Capture the cell that displays the provided text and extract its [X, Y] central coordinate. 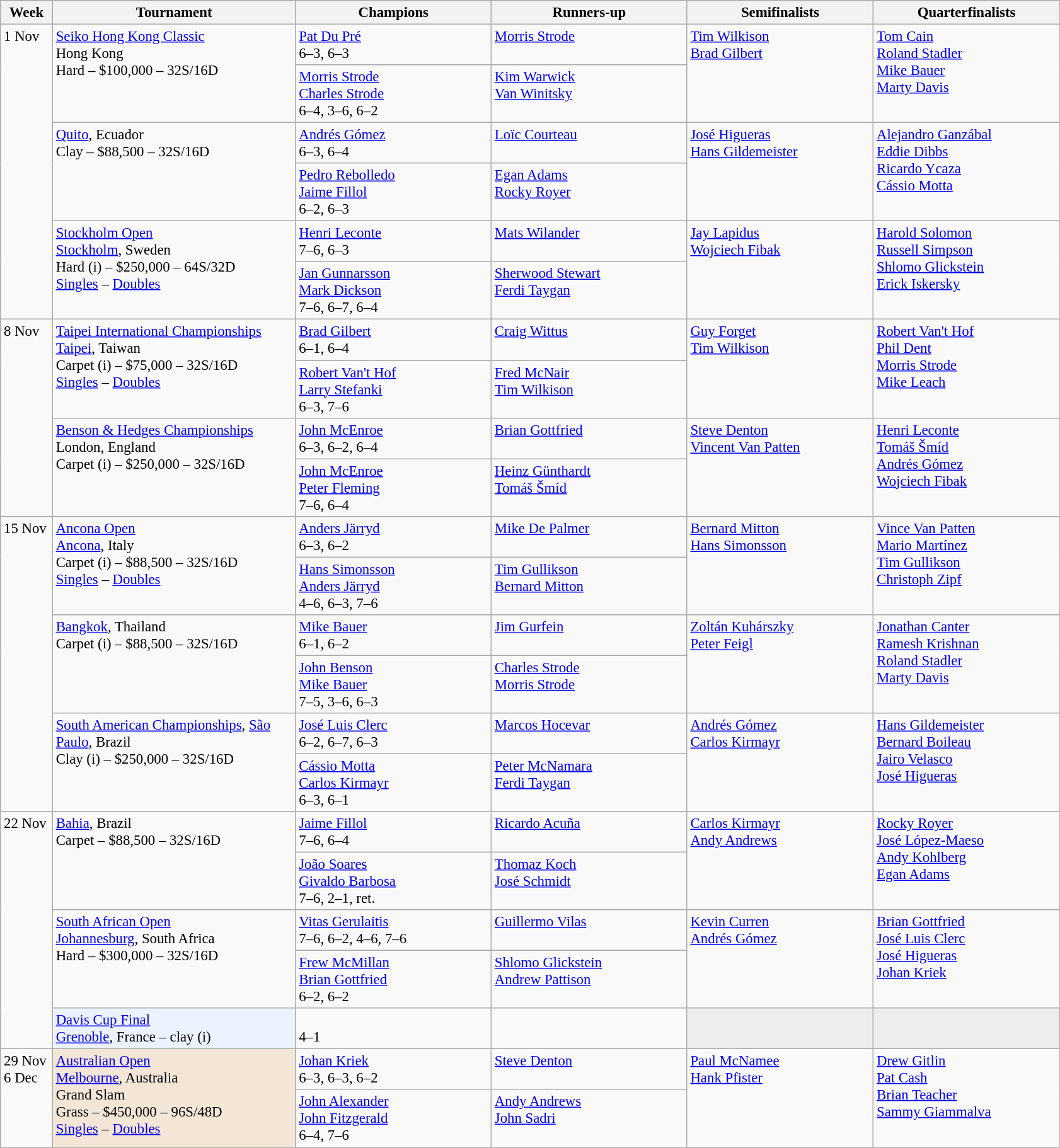
Taipei International Championships Taipei, Taiwan Carpet (i) – $75,000 – 32S/16D Singles – Doubles [174, 369]
Loïc Courteau [590, 144]
South American Championships, São Paulo, Brazil Clay (i) – $250,000 – 32S/16D [174, 762]
José Higueras Hans Gildemeister [780, 172]
Tournament [174, 13]
Shlomo Glickstein Andrew Pattison [590, 980]
Mike De Palmer [590, 537]
Carlos Kirmayr Andy Andrews [780, 861]
29 Nov 6 Dec [26, 1098]
Marcos Hocevar [590, 733]
Week [26, 13]
Jonathan Canter Ramesh Krishnan Roland Stadler Marty Davis [967, 664]
South African Open Johannesburg, South Africa Hard – $300,000 – 32S/16D [174, 959]
Craig Wittus [590, 340]
Tim Wilkison Brad Gilbert [780, 74]
Robert Van't Hof Larry Stefanki 6–3, 7–6 [393, 389]
Brian Gottfried [590, 439]
José Luis Clerc 6–2, 6–7, 6–3 [393, 733]
Morris Strode Charles Strode 6–4, 3–6, 6–2 [393, 94]
Alejandro Ganzábal Eddie Dibbs Ricardo Ycaza Cássio Motta [967, 172]
Pat Du Pré 6–3, 6–3 [393, 45]
Harold Solomon Russell Simpson Shlomo Glickstein Erick Iskersky [967, 270]
Heinz Günthardt Tomáš Šmíd [590, 488]
Johan Kriek 6–3, 6–3, 6–2 [393, 1070]
Tim Gullikson Bernard Mitton [590, 586]
Bangkok, Thailand Carpet (i) – $88,500 – 32S/16D [174, 664]
Guillermo Vilas [590, 930]
Henri Leconte 7–6, 6–3 [393, 242]
Andrés Gómez 6–3, 6–4 [393, 144]
John McEnroe Peter Fleming 7–6, 6–4 [393, 488]
Guy Forget Tim Wilkison [780, 369]
Sherwood Stewart Ferdi Taygan [590, 291]
Egan Adams Rocky Royer [590, 192]
Robert Van't Hof Phil Dent Morris Strode Mike Leach [967, 369]
Runners-up [590, 13]
Frew McMillan Brian Gottfried 6–2, 6–2 [393, 980]
Thomaz Koch José Schmidt [590, 881]
Steve Denton Vincent Van Patten [780, 467]
Charles Strode Morris Strode [590, 684]
Vince Van Patten Mario Martínez Tim Gullikson Christoph Zipf [967, 565]
Jan Gunnarsson Mark Dickson 7–6, 6–7, 6–4 [393, 291]
Seiko Hong Kong Classic Hong Kong Hard – $100,000 – 32S/16D [174, 74]
Tom Cain Roland Stadler Mike Bauer Marty Davis [967, 74]
Australian Open Melbourne, Australia Grand Slam Grass – $450,000 – 96S/48D Singles – Doubles [174, 1098]
Bahia, Brazil Carpet – $88,500 – 32S/16D [174, 861]
John Benson Mike Bauer 7–5, 3–6, 6–3 [393, 684]
Quito, Ecuador Clay – $88,500 – 32S/16D [174, 172]
Jim Gurfein [590, 635]
Brad Gilbert 6–1, 6–4 [393, 340]
Anders Järryd 6–3, 6–2 [393, 537]
Henri Leconte Tomáš Šmíd Andrés Gómez Wojciech Fibak [967, 467]
Drew Gitlin Pat Cash Brian Teacher Sammy Giammalva [967, 1098]
Jay Lapidus Wojciech Fibak [780, 270]
Fred McNair Tim Wilkison [590, 389]
Davis Cup Final Grenoble, France – clay (i) [174, 1028]
Mats Wilander [590, 242]
Ancona Open Ancona, Italy Carpet (i) – $88,500 – 32S/16D Singles – Doubles [174, 565]
Rocky Royer José López-Maeso Andy Kohlberg Egan Adams [967, 861]
1 Nov [26, 173]
Stockholm Open Stockholm, Sweden Hard (i) – $250,000 – 64S/32D Singles – Doubles [174, 270]
Kim Warwick Van Winitsky [590, 94]
Benson & Hedges Championships London, England Carpet (i) – $250,000 – 32S/16D [174, 467]
Jaime Fillol 7–6, 6–4 [393, 832]
Andy Andrews John Sadri [590, 1119]
Peter McNamara Ferdi Taygan [590, 783]
Hans Simonsson Anders Järryd 4–6, 6–3, 7–6 [393, 586]
John McEnroe 6–3, 6–2, 6–4 [393, 439]
Bernard Mitton Hans Simonsson [780, 565]
Pedro Rebolledo Jaime Fillol 6–2, 6–3 [393, 192]
Kevin Curren Andrés Gómez [780, 959]
Morris Strode [590, 45]
22 Nov [26, 930]
Steve Denton [590, 1070]
Semifinalists [780, 13]
Brian Gottfried José Luis Clerc José Higueras Johan Kriek [967, 959]
4–1 [393, 1028]
João Soares Givaldo Barbosa 7–6, 2–1, ret. [393, 881]
Mike Bauer 6–1, 6–2 [393, 635]
John Alexander John Fitzgerald 6–4, 7–6 [393, 1119]
Champions [393, 13]
Andrés Gómez Carlos Kirmayr [780, 762]
Hans Gildemeister Bernard Boileau Jairo Velasco José Higueras [967, 762]
Zoltán Kuhárszky Peter Feigl [780, 664]
Paul McNamee Hank Pfister [780, 1098]
8 Nov [26, 418]
Vitas Gerulaitis 7–6, 6–2, 4–6, 7–6 [393, 930]
Cássio Motta Carlos Kirmayr 6–3, 6–1 [393, 783]
Ricardo Acuña [590, 832]
15 Nov [26, 664]
Quarterfinalists [967, 13]
